Locate the cell with the specified text and output its (X, Y) center coordinate. 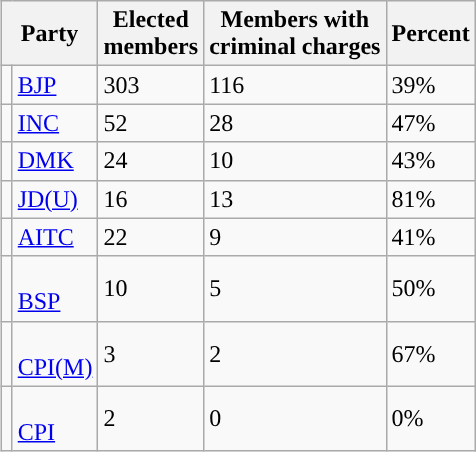
3 (151, 354)
0% (430, 418)
16 (151, 199)
CPI(M) (55, 354)
Percent (430, 34)
AITC (55, 237)
0 (295, 418)
43% (430, 161)
50% (430, 288)
47% (430, 123)
81% (430, 199)
13 (295, 199)
JD(U) (55, 199)
Party (50, 34)
39% (430, 85)
9 (295, 237)
22 (151, 237)
INC (55, 123)
24 (151, 161)
5 (295, 288)
BSP (55, 288)
BJP (55, 85)
CPI (55, 418)
116 (295, 85)
Members with criminal charges (295, 34)
Elected members (151, 34)
28 (295, 123)
52 (151, 123)
DMK (55, 161)
303 (151, 85)
41% (430, 237)
67% (430, 354)
